Extract the (x, y) coordinate from the center of the cell holding the provided text.  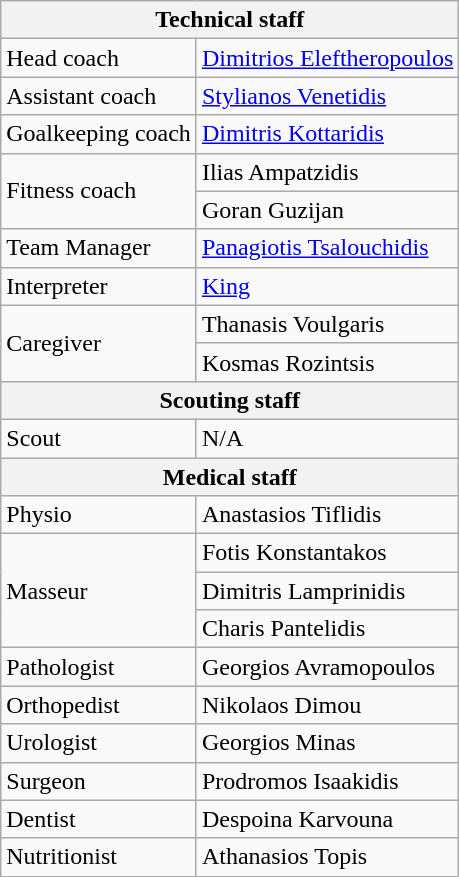
Panagiotis Tsalouchidis (327, 248)
Pathologist (99, 667)
N/A (327, 438)
King (327, 286)
Goalkeeping coach (99, 134)
Thanasis Voulgaris (327, 324)
Anastasios Tiflidis (327, 515)
Goran Guzijan (327, 210)
Scouting staff (230, 400)
Fotis Konstantakos (327, 553)
Head coach (99, 58)
Interpreter (99, 286)
Dimitrios Eleftheropoulos (327, 58)
Masseur (99, 591)
Νutritionist (99, 857)
Dimitris Lamprinidis (327, 591)
Athanasios Topis (327, 857)
Scout (99, 438)
Technical staff (230, 20)
Charis Pantelidis (327, 629)
Assistant coach (99, 96)
Team Manager (99, 248)
Despοina Karvouna (327, 819)
Dimitris Kottaridis (327, 134)
Physio (99, 515)
Georgios Avramopoulos (327, 667)
Stylianos Venetidis (327, 96)
Medical staff (230, 477)
Dentist (99, 819)
Georgios Minas (327, 743)
Surgeon (99, 781)
Ilias Ampatzidis (327, 172)
Nikolaos Dimou (327, 705)
Urologist (99, 743)
Orthopedist (99, 705)
Kosmas Rozintsis (327, 362)
Caregiver (99, 343)
Fitness coach (99, 191)
Prodromos Isaakidis (327, 781)
